From the cell containing the given text, extract its center point as [X, Y] coordinate. 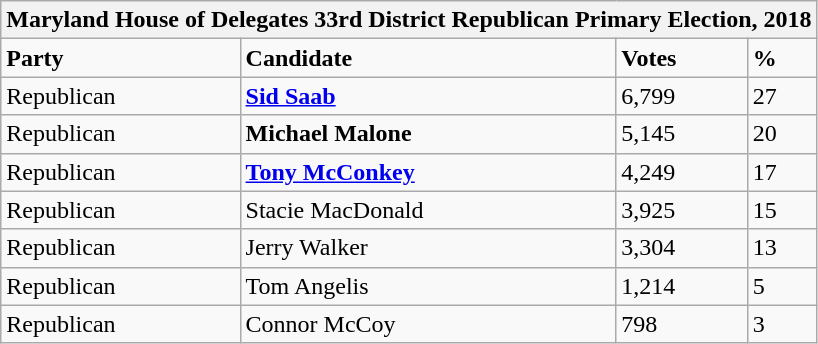
5 [782, 286]
5,145 [682, 134]
Maryland House of Delegates 33rd District Republican Primary Election, 2018 [409, 20]
% [782, 58]
15 [782, 210]
6,799 [682, 96]
Tony McConkey [428, 172]
3,304 [682, 248]
17 [782, 172]
4,249 [682, 172]
Sid Saab [428, 96]
Votes [682, 58]
3 [782, 324]
Stacie MacDonald [428, 210]
798 [682, 324]
20 [782, 134]
Candidate [428, 58]
Michael Malone [428, 134]
27 [782, 96]
3,925 [682, 210]
1,214 [682, 286]
Party [120, 58]
Connor McCoy [428, 324]
Tom Angelis [428, 286]
Jerry Walker [428, 248]
13 [782, 248]
